Locate the cell with the specified text and output its [X, Y] center coordinate. 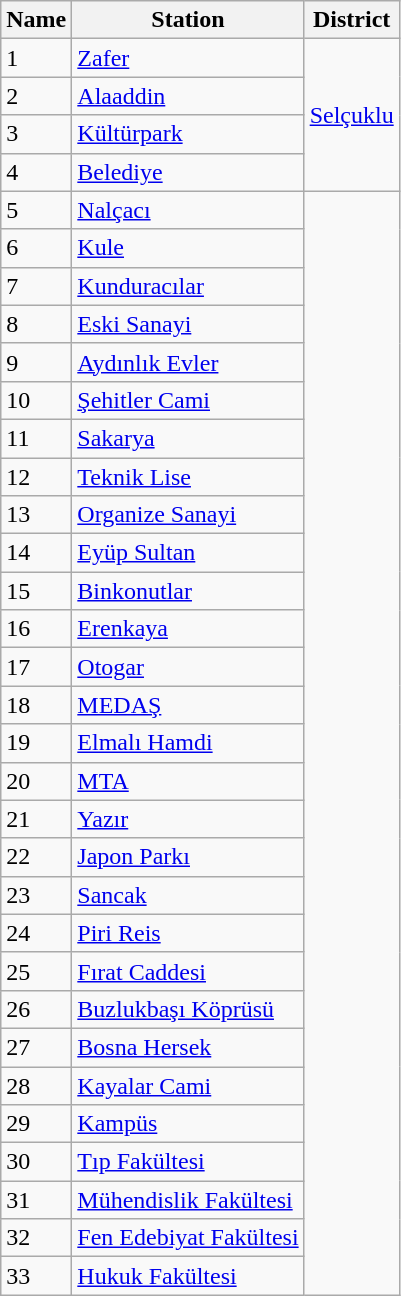
20 [36, 781]
8 [36, 324]
Nalçacı [188, 210]
Kayalar Cami [188, 1085]
Name [36, 20]
Sancak [188, 895]
Şehitler Cami [188, 400]
Buzlukbaşı Köprüsü [188, 1009]
10 [36, 400]
Binkonutlar [188, 591]
30 [36, 1162]
19 [36, 743]
15 [36, 591]
Kunduracılar [188, 286]
2 [36, 96]
17 [36, 667]
31 [36, 1200]
Fen Edebiyat Fakültesi [188, 1238]
Hukuk Fakültesi [188, 1276]
Organize Sanayi [188, 515]
Zafer [188, 58]
Kampüs [188, 1124]
Otogar [188, 667]
11 [36, 438]
12 [36, 477]
9 [36, 362]
Sakarya [188, 438]
Eski Sanayi [188, 324]
33 [36, 1276]
Kule [188, 248]
25 [36, 971]
MTA [188, 781]
7 [36, 286]
Kültürpark [188, 134]
Belediye [188, 172]
Piri Reis [188, 933]
Mühendislik Fakültesi [188, 1200]
24 [36, 933]
Fırat Caddesi [188, 971]
32 [36, 1238]
Japon Parkı [188, 857]
3 [36, 134]
Erenkaya [188, 629]
23 [36, 895]
22 [36, 857]
18 [36, 705]
21 [36, 819]
1 [36, 58]
Tıp Fakültesi [188, 1162]
27 [36, 1047]
Alaaddin [188, 96]
16 [36, 629]
13 [36, 515]
Eyüp Sultan [188, 553]
Yazır [188, 819]
Aydınlık Evler [188, 362]
MEDAŞ [188, 705]
29 [36, 1124]
6 [36, 248]
Station [188, 20]
Elmalı Hamdi [188, 743]
28 [36, 1085]
District [352, 20]
26 [36, 1009]
5 [36, 210]
Bosna Hersek [188, 1047]
Selçuklu [352, 115]
Teknik Lise [188, 477]
4 [36, 172]
14 [36, 553]
